Output the (X, Y) coordinate of the center of the cell containing the given text.  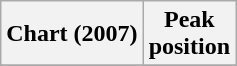
Chart (2007) (72, 34)
Peakposition (189, 34)
